From the cell containing the given text, extract its center point as (X, Y) coordinate. 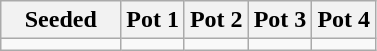
Pot 4 (344, 20)
Pot 2 (216, 20)
Seeded (61, 20)
Pot 1 (153, 20)
Pot 3 (280, 20)
